Locate the cell with the specified text and output its [X, Y] center coordinate. 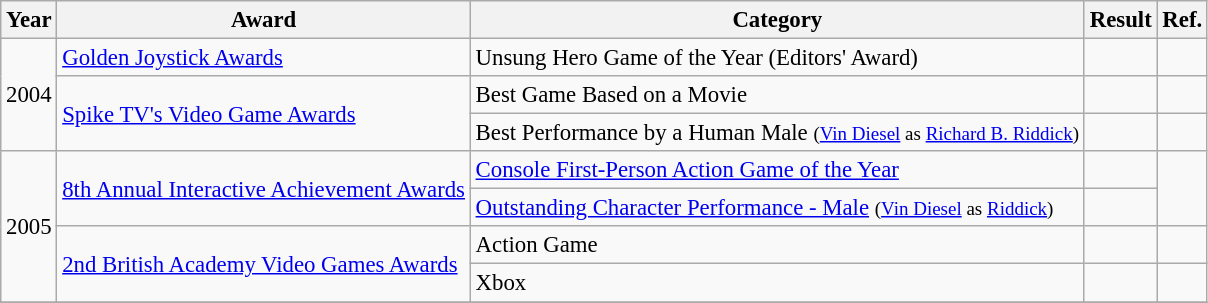
Result [1120, 20]
Best Performance by a Human Male (Vin Diesel as Richard B. Riddick) [777, 133]
2nd British Academy Video Games Awards [264, 264]
Action Game [777, 245]
Console First-Person Action Game of the Year [777, 170]
8th Annual Interactive Achievement Awards [264, 188]
Outstanding Character Performance - Male (Vin Diesel as Riddick) [777, 208]
Spike TV's Video Game Awards [264, 114]
Category [777, 20]
2005 [29, 226]
Year [29, 20]
Ref. [1182, 20]
2004 [29, 96]
Unsung Hero Game of the Year (Editors' Award) [777, 58]
Xbox [777, 283]
Award [264, 20]
Golden Joystick Awards [264, 58]
Best Game Based on a Movie [777, 95]
